Capture the cell that displays the provided text and extract its (x, y) central coordinate. 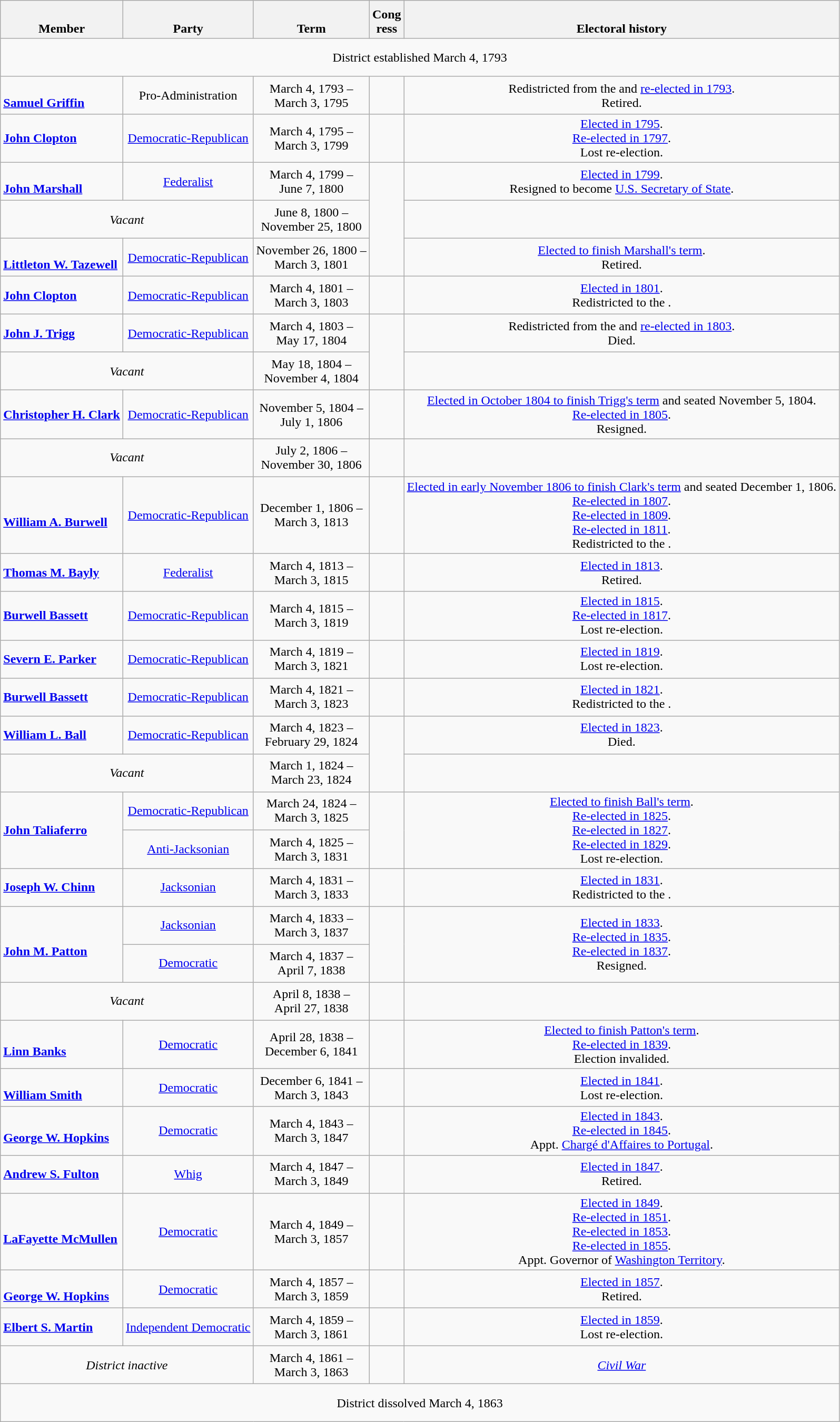
Elected to finish Marshall's term.Retired. (621, 258)
Independent Democratic (188, 1327)
March 4, 1819 –March 3, 1821 (311, 659)
Elected in 1831.Redistricted to the . (621, 887)
March 4, 1821 –March 3, 1823 (311, 697)
Littleton W. Tazewell (62, 258)
Elected in 1821.Redistricted to the . (621, 697)
Elected to finish Ball's term.Re-elected in 1825.Re-elected in 1827.Re-elected in 1829.Lost re-election. (621, 830)
March 4, 1801 –March 3, 1803 (311, 295)
Elected in 1801.Redistricted to the . (621, 295)
LaFayette McMullen (62, 1231)
Elected in October 1804 to finish Trigg's term and seated November 5, 1804.Re-elected in 1805.Resigned. (621, 414)
District dissolved March 4, 1863 (420, 1403)
March 4, 1849 –March 3, 1857 (311, 1231)
Congress (387, 19)
John J. Trigg (62, 333)
December 6, 1841 –March 3, 1843 (311, 1088)
John Taliaferro (62, 830)
March 4, 1823 –February 29, 1824 (311, 735)
Electoral history (621, 19)
May 18, 1804 –November 4, 1804 (311, 371)
March 4, 1803 –May 17, 1804 (311, 333)
Term (311, 19)
District inactive (127, 1365)
William L. Ball (62, 735)
Anti-Jacksonian (188, 849)
March 4, 1843 –March 3, 1847 (311, 1131)
Elected in 1833.Re-elected in 1835.Re-elected in 1837.Resigned. (621, 944)
March 1, 1824 –March 23, 1824 (311, 773)
John Marshall (62, 182)
Elected in 1857.Retired. (621, 1289)
Christopher H. Clark (62, 414)
Elected in 1841.Lost re-election. (621, 1088)
Elbert S. Martin (62, 1327)
Party (188, 19)
Elected in 1813.Retired. (621, 572)
Joseph W. Chinn (62, 887)
November 26, 1800 –March 3, 1801 (311, 258)
Elected in 1859.Lost re-election. (621, 1327)
March 4, 1825 –March 3, 1831 (311, 849)
District established March 4, 1793 (420, 57)
March 4, 1815 –March 3, 1819 (311, 616)
John M. Patton (62, 944)
June 8, 1800 –November 25, 1800 (311, 220)
March 4, 1795 –March 3, 1799 (311, 139)
March 4, 1837 –April 7, 1838 (311, 963)
March 4, 1859 –March 3, 1861 (311, 1327)
William A. Burwell (62, 515)
April 28, 1838 –December 6, 1841 (311, 1044)
Civil War (621, 1365)
Elected to finish Patton's term.Re-elected in 1839.Election invalided. (621, 1044)
Member (62, 19)
Elected in 1819.Lost re-election. (621, 659)
July 2, 1806 –November 30, 1806 (311, 458)
Severn E. Parker (62, 659)
March 4, 1813 –March 3, 1815 (311, 572)
December 1, 1806 –March 3, 1813 (311, 515)
Whig (188, 1174)
Andrew S. Fulton (62, 1174)
March 4, 1831 –March 3, 1833 (311, 887)
March 4, 1799 –June 7, 1800 (311, 182)
Elected in 1849.Re-elected in 1851.Re-elected in 1853.Re-elected in 1855.Appt. Governor of Washington Territory. (621, 1231)
November 5, 1804 –July 1, 1806 (311, 414)
Elected in 1823.Died. (621, 735)
William Smith (62, 1088)
Samuel Griffin (62, 95)
Elected in 1799.Resigned to become U.S. Secretary of State. (621, 182)
March 24, 1824 –March 3, 1825 (311, 811)
Linn Banks (62, 1044)
March 4, 1833 –March 3, 1837 (311, 925)
Elected in 1843.Re-elected in 1845.Appt. Chargé d'Affaires to Portugal. (621, 1131)
Thomas M. Bayly (62, 572)
March 4, 1847 –March 3, 1849 (311, 1174)
Pro-Administration (188, 95)
Elected in 1795.Re-elected in 1797.Lost re-election. (621, 139)
March 4, 1857 –March 3, 1859 (311, 1289)
Elected in 1815.Re-elected in 1817.Lost re-election. (621, 616)
April 8, 1838 –April 27, 1838 (311, 1001)
Elected in 1847.Retired. (621, 1174)
Redistricted from the and re-elected in 1793.Retired. (621, 95)
March 4, 1793 –March 3, 1795 (311, 95)
Redistricted from the and re-elected in 1803.Died. (621, 333)
March 4, 1861 –March 3, 1863 (311, 1365)
